Detect which cell encompasses the target text, then output its [X, Y] center coordinate. 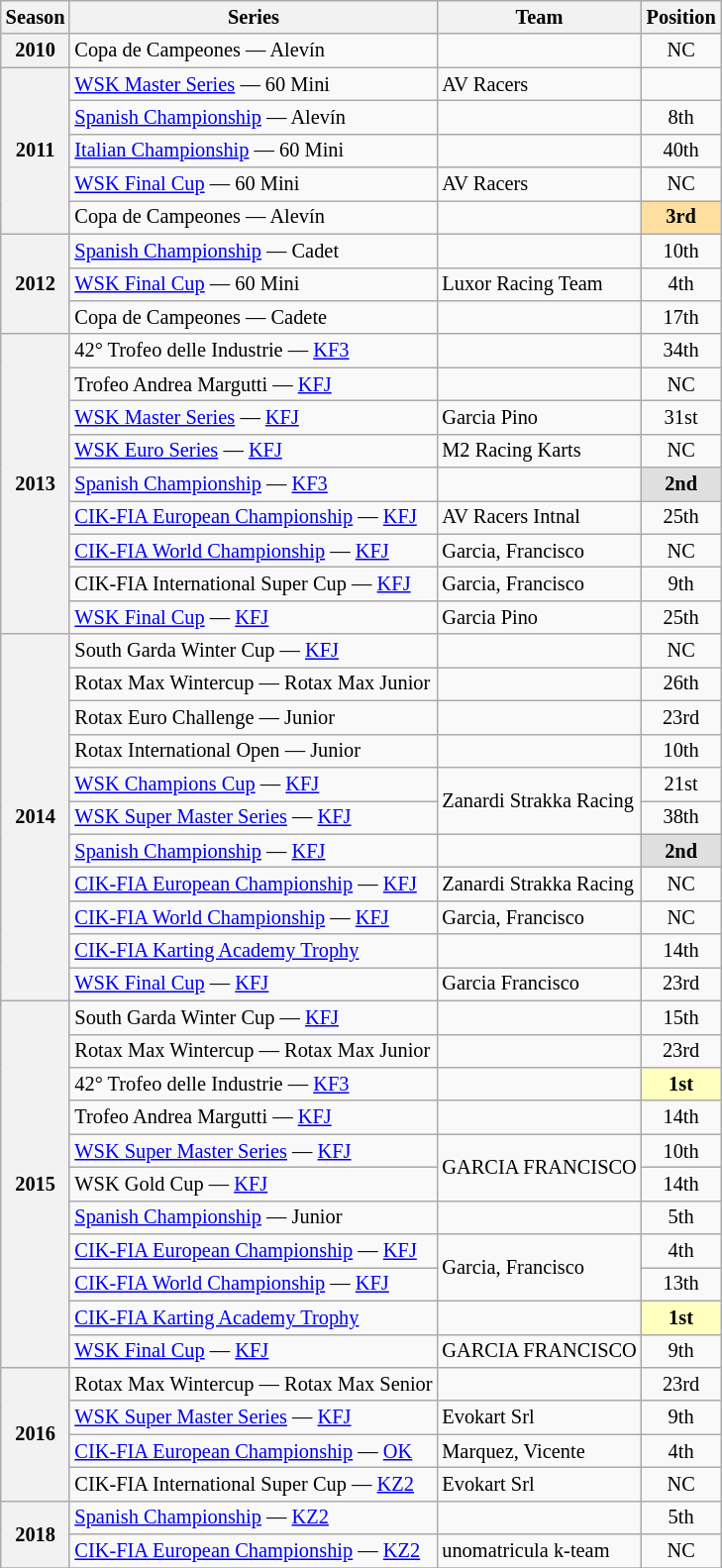
Spanish Championship — Cadet [254, 251]
WSK Master Series — 60 Mini [254, 84]
Rotax Max Wintercup — Rotax Max Senior [254, 1384]
Spanish Championship — Junior [254, 1217]
Season [36, 17]
26th [681, 683]
38th [681, 817]
2015 [36, 1184]
WSK Champions Cup — KFJ [254, 784]
Garcia Francisco [539, 984]
3rd [681, 217]
Spanish Championship — KF3 [254, 484]
Team [539, 17]
2018 [36, 1533]
34th [681, 351]
Spanish Championship — Alevín [254, 117]
2012 [36, 283]
WSK Gold Cup — KFJ [254, 1184]
Spanish Championship — KZ2 [254, 1517]
Series [254, 17]
2013 [36, 483]
M2 Racing Karts [539, 451]
Marquez, Vicente [539, 1451]
unomatricula k-team [539, 1551]
Rotax International Open — Junior [254, 751]
2010 [36, 51]
CIK-FIA International Super Cup — KFJ [254, 583]
31st [681, 417]
15th [681, 1017]
Rotax Euro Challenge — Junior [254, 717]
2011 [36, 151]
Copa de Campeones — Cadete [254, 317]
2016 [36, 1434]
Position [681, 17]
WSK Euro Series — KFJ [254, 451]
Luxor Racing Team [539, 284]
Spanish Championship — KFJ [254, 851]
AV Racers Intnal [539, 517]
13th [681, 1284]
2014 [36, 817]
CIK-FIA International Super Cup — KZ2 [254, 1484]
21st [681, 784]
CIK-FIA European Championship — OK [254, 1451]
17th [681, 317]
Italian Championship — 60 Mini [254, 151]
40th [681, 151]
8th [681, 117]
CIK-FIA European Championship — KZ2 [254, 1551]
WSK Master Series — KFJ [254, 417]
